Capture the cell that displays the provided text and extract its [x, y] central coordinate. 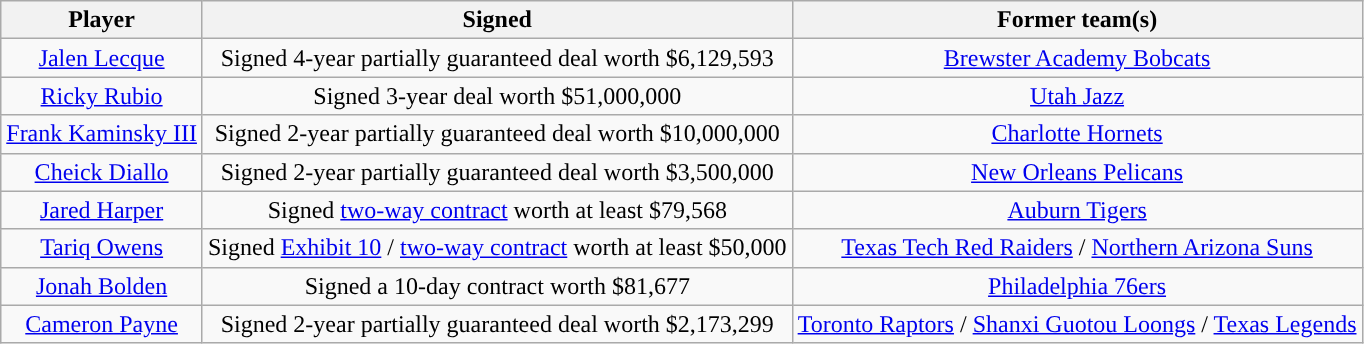
Toronto Raptors / Shanxi Guotou Loongs / Texas Legends [1077, 324]
Jalen Lecque [102, 58]
Signed a 10-day contract worth $81,677 [497, 286]
Signed 2-year partially guaranteed deal worth $3,500,000 [497, 172]
Charlotte Hornets [1077, 134]
Philadelphia 76ers [1077, 286]
Signed two-way contract worth at least $79,568 [497, 210]
Brewster Academy Bobcats [1077, 58]
Cameron Payne [102, 324]
Utah Jazz [1077, 96]
Signed 2-year partially guaranteed deal worth $2,173,299 [497, 324]
New Orleans Pelicans [1077, 172]
Signed [497, 20]
Signed 2-year partially guaranteed deal worth $10,000,000 [497, 134]
Texas Tech Red Raiders / Northern Arizona Suns [1077, 248]
Cheick Diallo [102, 172]
Ricky Rubio [102, 96]
Signed 3-year deal worth $51,000,000 [497, 96]
Player [102, 20]
Tariq Owens [102, 248]
Frank Kaminsky III [102, 134]
Jonah Bolden [102, 286]
Former team(s) [1077, 20]
Signed 4-year partially guaranteed deal worth $6,129,593 [497, 58]
Signed Exhibit 10 / two-way contract worth at least $50,000 [497, 248]
Jared Harper [102, 210]
Auburn Tigers [1077, 210]
